Capture the cell that displays the provided text and extract its [X, Y] central coordinate. 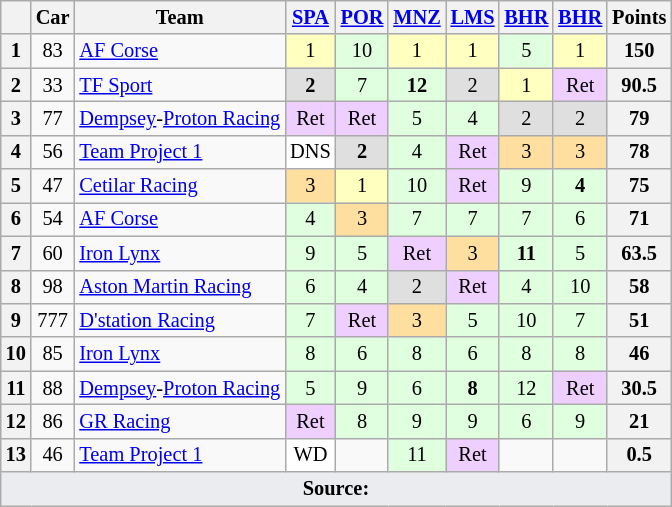
51 [639, 320]
0.5 [639, 455]
77 [53, 118]
Car [53, 17]
71 [639, 219]
98 [53, 287]
79 [639, 118]
33 [53, 85]
LMS [473, 17]
WD [310, 455]
Team [180, 17]
47 [53, 186]
Aston Martin Racing [180, 287]
78 [639, 152]
13 [16, 455]
86 [53, 421]
D'station Racing [180, 320]
150 [639, 51]
Cetilar Racing [180, 186]
88 [53, 388]
21 [639, 421]
GR Racing [180, 421]
90.5 [639, 85]
63.5 [639, 253]
DNS [310, 152]
MNZ [416, 17]
777 [53, 320]
75 [639, 186]
60 [53, 253]
TF Sport [180, 85]
Source: [336, 489]
SPA [310, 17]
85 [53, 354]
56 [53, 152]
58 [639, 287]
30.5 [639, 388]
83 [53, 51]
Points [639, 17]
POR [362, 17]
54 [53, 219]
